Find where the given text appears and provide that cell's center as (x, y) coordinate. 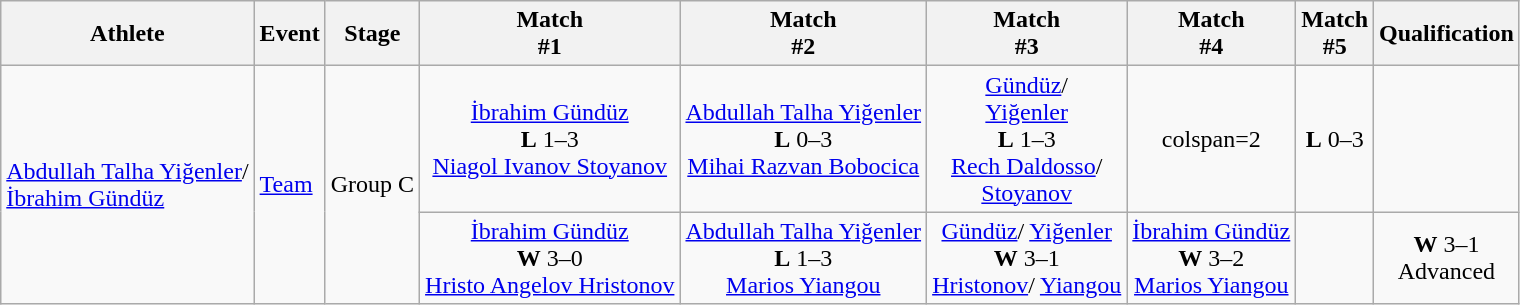
Gündüz/ YiğenlerW 3–1 Hristonov/ Yiangou (1027, 258)
Match#3 (1027, 34)
İbrahim GündüzW 3–2 Marios Yiangou (1212, 258)
Abdullah Talha YiğenlerL 1–3 Marios Yiangou (804, 258)
Match#5 (1335, 34)
Stage (372, 34)
Athlete (128, 34)
Abdullah Talha Yiğenler/İbrahim Gündüz (128, 185)
W 3–1Advanced (1447, 258)
Match#4 (1212, 34)
İbrahim GündüzW 3–0 Hristo Angelov Hristonov (550, 258)
Group C (372, 185)
Abdullah Talha YiğenlerL 0–3 Mihai Razvan Bobocica (804, 139)
Gündüz/YiğenlerL 1–3 Rech Daldosso/Stoyanov (1027, 139)
Event (290, 34)
Qualification (1447, 34)
Team (290, 185)
colspan=2 (1212, 139)
Match#1 (550, 34)
İbrahim GündüzL 1–3 Niagol Ivanov Stoyanov (550, 139)
Match#2 (804, 34)
L 0–3 (1335, 139)
